Detect which cell encompasses the target text, then output its [x, y] center coordinate. 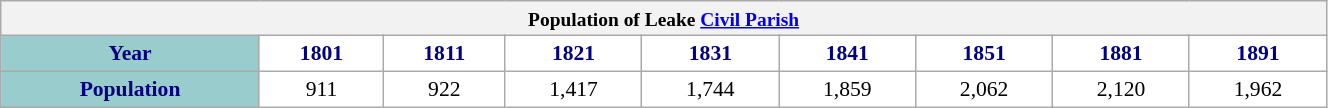
1821 [574, 54]
Population [130, 90]
1881 [1122, 54]
Population of Leake Civil Parish [664, 18]
1,417 [574, 90]
911 [321, 90]
922 [445, 90]
1,859 [848, 90]
1891 [1258, 54]
1,744 [710, 90]
2,120 [1122, 90]
2,062 [984, 90]
1,962 [1258, 90]
Year [130, 54]
1841 [848, 54]
1801 [321, 54]
1811 [445, 54]
1851 [984, 54]
1831 [710, 54]
